Detect which cell encompasses the target text, then output its [x, y] center coordinate. 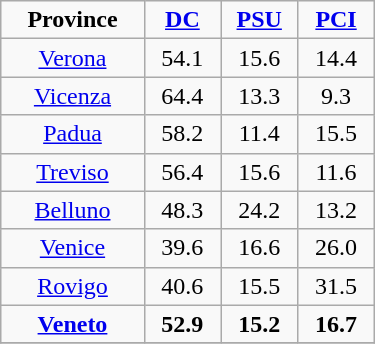
16.7 [336, 324]
48.3 [182, 210]
11.4 [260, 134]
39.6 [182, 248]
13.3 [260, 96]
Treviso [72, 172]
Rovigo [72, 286]
58.2 [182, 134]
Venice [72, 248]
11.6 [336, 172]
Padua [72, 134]
Verona [72, 58]
31.5 [336, 286]
40.6 [182, 286]
26.0 [336, 248]
Province [72, 20]
DC [182, 20]
56.4 [182, 172]
16.6 [260, 248]
Belluno [72, 210]
64.4 [182, 96]
15.2 [260, 324]
Vicenza [72, 96]
13.2 [336, 210]
PCI [336, 20]
54.1 [182, 58]
PSU [260, 20]
9.3 [336, 96]
52.9 [182, 324]
Veneto [72, 324]
14.4 [336, 58]
24.2 [260, 210]
